Return the [x, y] coordinate for the center point of the cell that contains the specified text.  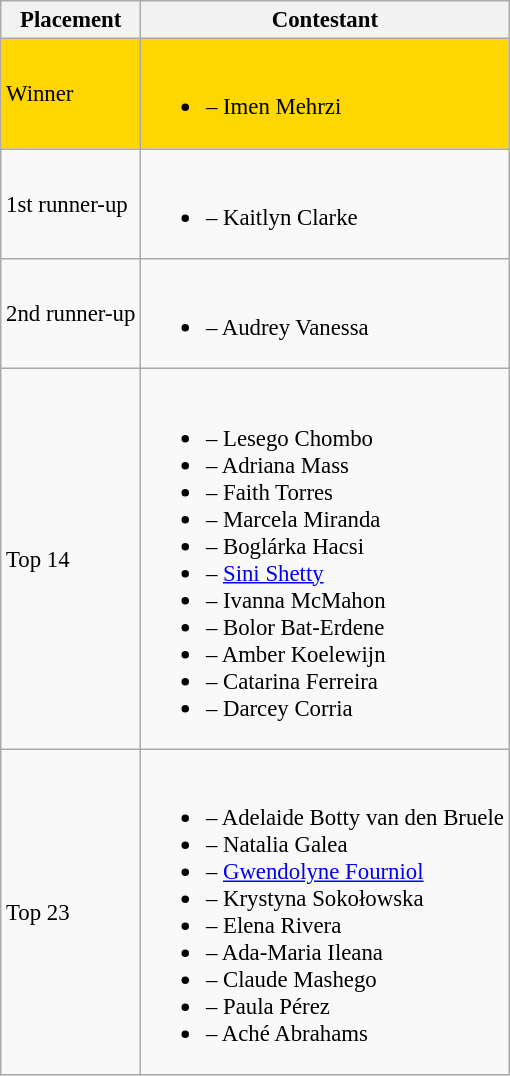
Contestant [326, 20]
– Audrey Vanessa [326, 314]
– Imen Mehrzi [326, 94]
Top 14 [71, 559]
Top 23 [71, 912]
Placement [71, 20]
2nd runner-up [71, 314]
1st runner-up [71, 204]
Winner [71, 94]
– Kaitlyn Clarke [326, 204]
